From the cell containing the given text, extract its center point as [X, Y] coordinate. 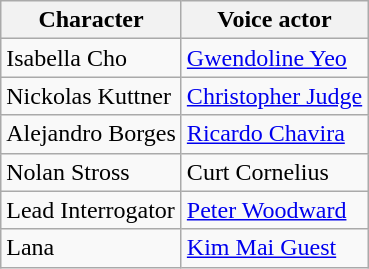
Nickolas Kuttner [92, 96]
Gwendoline Yeo [274, 58]
Nolan Stross [92, 172]
Isabella Cho [92, 58]
Christopher Judge [274, 96]
Ricardo Chavira [274, 134]
Alejandro Borges [92, 134]
Lana [92, 248]
Character [92, 20]
Lead Interrogator [92, 210]
Curt Cornelius [274, 172]
Kim Mai Guest [274, 248]
Peter Woodward [274, 210]
Voice actor [274, 20]
